For the text-containing cell, return its midpoint in (x, y) coordinate format. 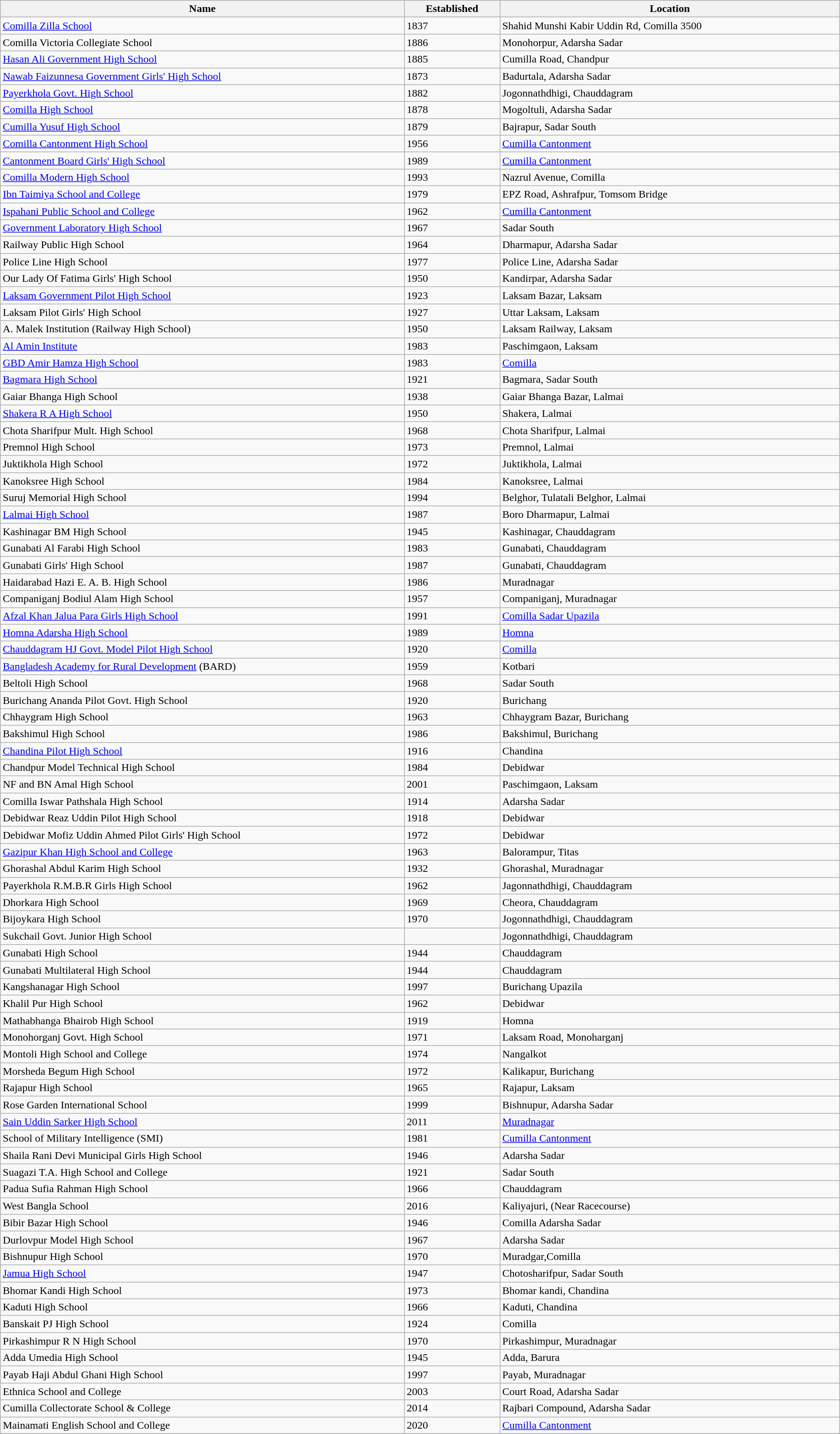
Padua Sufia Rahman High School (202, 1189)
Beltoli High School (202, 683)
Burichang Ananda Pilot Govt. High School (202, 700)
Monohorpur, Adarsha Sadar (670, 43)
Chota Sharifpur Mult. High School (202, 430)
Pirkashimpur, Muradnagar (670, 1341)
Shakera R A High School (202, 413)
Chotosharifpur, Sadar South (670, 1273)
Haidarabad Hazi E. A. B. High School (202, 582)
Bhomar kandi, Chandina (670, 1290)
Durlovpur Model High School (202, 1240)
Nangalkot (670, 1054)
1964 (452, 245)
Payab, Muradnagar (670, 1375)
Ethnica School and College (202, 1391)
Rajapur, Laksam (670, 1088)
1994 (452, 498)
Gaiar Bhanga Bazar, Lalmai (670, 396)
Belghor, Tulatali Belghor, Lalmai (670, 498)
Chhaygram Bazar, Burichang (670, 717)
Chota Sharifpur, Lalmai (670, 430)
Dharmapur, Adarsha Sadar (670, 245)
Kangshanagar High School (202, 987)
Gunabati Al Farabi High School (202, 548)
Bakshimul, Burichang (670, 734)
Bajrapur, Sadar South (670, 127)
1971 (452, 1038)
Mogoltuli, Adarsha Sadar (670, 110)
Kandirpar, Adarsha Sadar (670, 279)
Kalikapur, Burichang (670, 1071)
1885 (452, 59)
Bagmara, Sadar South (670, 380)
Debidwar Mofiz Uddin Ahmed Pilot Girls' High School (202, 835)
Kashinagar, Chauddagram (670, 532)
Ibn Taimiya School and College (202, 194)
West Bangla School (202, 1206)
Chauddagram HJ Govt. Model Pilot High School (202, 649)
EPZ Road, Ashrafpur, Tomsom Bridge (670, 194)
Suagazi T.A. High School and College (202, 1172)
Premnol, Lalmai (670, 447)
Juktikhola High School (202, 464)
Police Line, Adarsha Sadar (670, 262)
Burichang (670, 700)
Gunabati Girls' High School (202, 565)
Mathabhanga Bhairob High School (202, 1020)
Al Amin Institute (202, 346)
1927 (452, 312)
Name (202, 9)
1977 (452, 262)
Laksam Road, Monoharganj (670, 1038)
1932 (452, 869)
1957 (452, 599)
2011 (452, 1122)
2014 (452, 1408)
Kaduti High School (202, 1307)
Suruj Memorial High School (202, 498)
1914 (452, 801)
Laksam Government Pilot High School (202, 295)
Bishnupur High School (202, 1256)
1999 (452, 1105)
1959 (452, 666)
Comilla Adarsha Sadar (670, 1223)
Shakera, Lalmai (670, 413)
Rajapur High School (202, 1088)
Jagonnathdhigi, Chauddagram (670, 886)
Jamua High School (202, 1273)
1918 (452, 818)
1956 (452, 144)
1979 (452, 194)
Payerkhola Govt. High School (202, 93)
Debidwar Reaz Uddin Pilot High School (202, 818)
1886 (452, 43)
Khalil Pur High School (202, 1003)
1924 (452, 1324)
Chandina (670, 751)
1981 (452, 1139)
Bibir Bazar High School (202, 1223)
Companiganj, Muradnagar (670, 599)
Chandina Pilot High School (202, 751)
1993 (452, 177)
Kotbari (670, 666)
Ghorashal, Muradnagar (670, 869)
1947 (452, 1273)
Bishnupur, Adarsha Sadar (670, 1105)
Payerkhola R.M.B.R Girls High School (202, 886)
Court Road, Adarsha Sadar (670, 1391)
Gunabati High School (202, 953)
Gazipur Khan High School and College (202, 852)
Ghorashal Abdul Karim High School (202, 869)
2020 (452, 1425)
2001 (452, 785)
1923 (452, 295)
Mainamati English School and College (202, 1425)
1837 (452, 26)
1879 (452, 127)
Bagmara High School (202, 380)
Sain Uddin Sarker High School (202, 1122)
Bangladesh Academy for Rural Development (BARD) (202, 666)
2016 (452, 1206)
Kaduti, Chandina (670, 1307)
Burichang Upazila (670, 987)
Nazrul Avenue, Comilla (670, 177)
1938 (452, 396)
Cumilla Collectorate School & College (202, 1408)
Banskait PJ High School (202, 1324)
Laksam Pilot Girls' High School (202, 312)
2003 (452, 1391)
1969 (452, 902)
1919 (452, 1020)
Premnol High School (202, 447)
Dhorkara High School (202, 902)
1873 (452, 76)
Shahid Munshi Kabir Uddin Rd, Comilla 3500 (670, 26)
Gunabati Multilateral High School (202, 970)
Cantonment Board Girls' High School (202, 160)
Adda, Barura (670, 1358)
Cumilla Road, Chandpur (670, 59)
Badurtala, Adarsha Sadar (670, 76)
Nawab Faizunnesa Government Girls' High School (202, 76)
Comilla Sadar Upazila (670, 616)
Gaiar Bhanga High School (202, 396)
Rose Garden International School (202, 1105)
Kashinagar BM High School (202, 532)
1916 (452, 751)
Boro Dharmapur, Lalmai (670, 515)
Comilla Cantonment High School (202, 144)
Bakshimul High School (202, 734)
Comilla Victoria Collegiate School (202, 43)
Kanoksree, Lalmai (670, 481)
Railway Public High School (202, 245)
Lalmai High School (202, 515)
Cumilla Yusuf High School (202, 127)
Afzal Khan Jalua Para Girls High School (202, 616)
Juktikhola, Lalmai (670, 464)
Muradgar,Comilla (670, 1256)
Monohorganj Govt. High School (202, 1038)
Chhaygram High School (202, 717)
GBD Amir Hamza High School (202, 363)
1974 (452, 1054)
Laksam Bazar, Laksam (670, 295)
Montoli High School and College (202, 1054)
Companiganj Bodiul Alam High School (202, 599)
Adda Umedia High School (202, 1358)
Homna Adarsha High School (202, 633)
Established (452, 9)
1878 (452, 110)
Kaliyajuri, (Near Racecourse) (670, 1206)
Uttar Laksam, Laksam (670, 312)
Morsheda Begum High School (202, 1071)
Comilla High School (202, 110)
Chandpur Model Technical High School (202, 768)
Hasan Ali Government High School (202, 59)
Comilla Zilla School (202, 26)
Police Line High School (202, 262)
Rajbari Compound, Adarsha Sadar (670, 1408)
Laksam Railway, Laksam (670, 329)
Pirkashimpur R N High School (202, 1341)
Our Lady Of Fatima Girls' High School (202, 279)
1882 (452, 93)
1991 (452, 616)
NF and BN Amal High School (202, 785)
Payab Haji Abdul Ghani High School (202, 1375)
Government Laboratory High School (202, 228)
Sukchail Govt. Junior High School (202, 936)
Comilla Iswar Pathshala High School (202, 801)
Ispahani Public School and College (202, 211)
A. Malek Institution (Railway High School) (202, 329)
Cheora, Chauddagram (670, 902)
Bijoykara High School (202, 919)
Balorampur, Titas (670, 852)
1965 (452, 1088)
Comilla Modern High School (202, 177)
Location (670, 9)
School of Military Intelligence (SMI) (202, 1139)
Kanoksree High School (202, 481)
Bhomar Kandi High School (202, 1290)
Shaila Rani Devi Municipal Girls High School (202, 1155)
